Find where the given text appears and provide that cell's center as [x, y] coordinate. 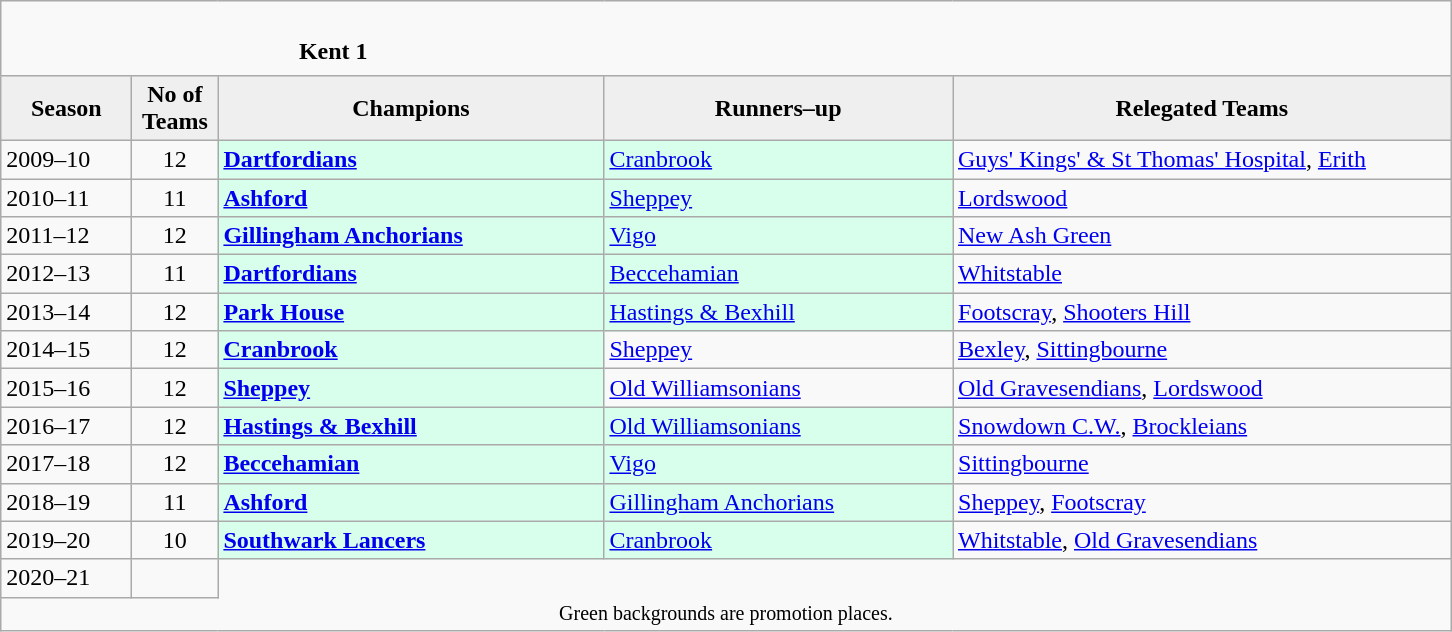
Runners–up [778, 108]
Relegated Teams [1202, 108]
Old Gravesendians, Lordswood [1202, 388]
Lordswood [1202, 197]
2014–15 [66, 350]
2009–10 [66, 159]
2012–13 [66, 274]
2018–19 [66, 502]
2016–17 [66, 426]
Sittingbourne [1202, 464]
2015–16 [66, 388]
Sheppey, Footscray [1202, 502]
2017–18 [66, 464]
2020–21 [66, 578]
Park House [411, 312]
Season [66, 108]
Green backgrounds are promotion places. [726, 614]
Footscray, Shooters Hill [1202, 312]
Southwark Lancers [411, 540]
Guys' Kings' & St Thomas' Hospital, Erith [1202, 159]
Whitstable [1202, 274]
2010–11 [66, 197]
No of Teams [175, 108]
2019–20 [66, 540]
Whitstable, Old Gravesendians [1202, 540]
10 [175, 540]
2013–14 [66, 312]
New Ash Green [1202, 236]
Snowdown C.W., Brockleians [1202, 426]
Bexley, Sittingbourne [1202, 350]
Champions [411, 108]
2011–12 [66, 236]
